Scan for the cell matching the given text and deliver its [X, Y] coordinate at center. 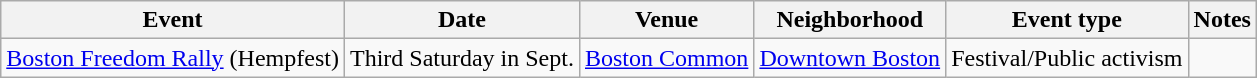
Notes [1222, 20]
Festival/Public activism [1067, 58]
Event type [1067, 20]
Downtown Boston [850, 58]
Venue [666, 20]
Boston Freedom Rally (Hempfest) [173, 58]
Date [462, 20]
Boston Common [666, 58]
Third Saturday in Sept. [462, 58]
Event [173, 20]
Neighborhood [850, 20]
